Detect which cell encompasses the target text, then output its (X, Y) center coordinate. 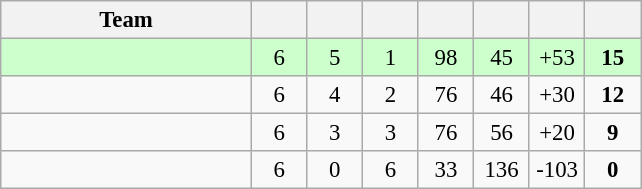
+20 (557, 133)
1 (391, 58)
+53 (557, 58)
45 (502, 58)
136 (502, 170)
+30 (557, 95)
-103 (557, 170)
33 (446, 170)
9 (613, 133)
56 (502, 133)
Team (126, 20)
2 (391, 95)
98 (446, 58)
5 (335, 58)
12 (613, 95)
15 (613, 58)
4 (335, 95)
46 (502, 95)
